Find where the given text appears and provide that cell's center as (x, y) coordinate. 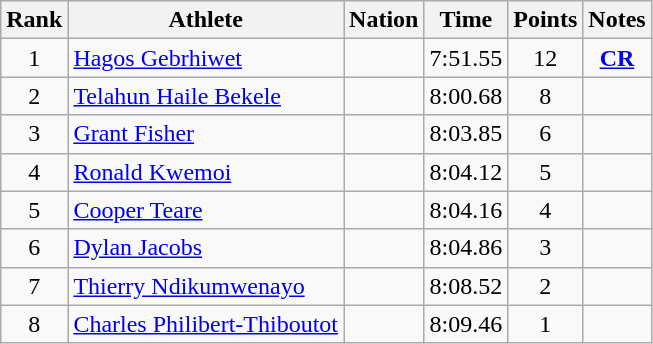
12 (546, 58)
Telahun Haile Bekele (206, 96)
8:00.68 (466, 96)
Grant Fisher (206, 134)
Rank (34, 20)
Dylan Jacobs (206, 248)
Cooper Teare (206, 210)
8:04.86 (466, 248)
8:09.46 (466, 324)
Thierry Ndikumwenayo (206, 286)
8:04.16 (466, 210)
7:51.55 (466, 58)
8:04.12 (466, 172)
8:08.52 (466, 286)
CR (617, 58)
7 (34, 286)
Ronald Kwemoi (206, 172)
Charles Philibert-Thiboutot (206, 324)
Points (546, 20)
Hagos Gebrhiwet (206, 58)
Notes (617, 20)
Nation (384, 20)
8:03.85 (466, 134)
Time (466, 20)
Athlete (206, 20)
